Detect which cell encompasses the target text, then output its [x, y] center coordinate. 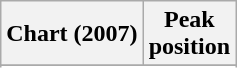
Chart (2007) [72, 34]
Peakposition [189, 34]
